Capture the cell that displays the provided text and extract its (X, Y) central coordinate. 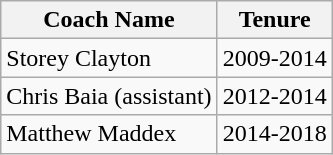
2009-2014 (274, 58)
2014-2018 (274, 134)
2012-2014 (274, 96)
Tenure (274, 20)
Chris Baia (assistant) (109, 96)
Storey Clayton (109, 58)
Matthew Maddex (109, 134)
Coach Name (109, 20)
